Search for the cell housing the specified text and yield its [X, Y] center coordinate. 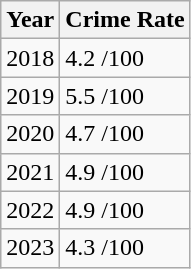
4.3 /100 [125, 248]
2018 [30, 58]
2022 [30, 210]
2021 [30, 172]
Crime Rate [125, 20]
4.7 /100 [125, 134]
Year [30, 20]
2023 [30, 248]
2019 [30, 96]
5.5 /100 [125, 96]
4.2 /100 [125, 58]
2020 [30, 134]
